Search for the cell housing the specified text and yield its (X, Y) center coordinate. 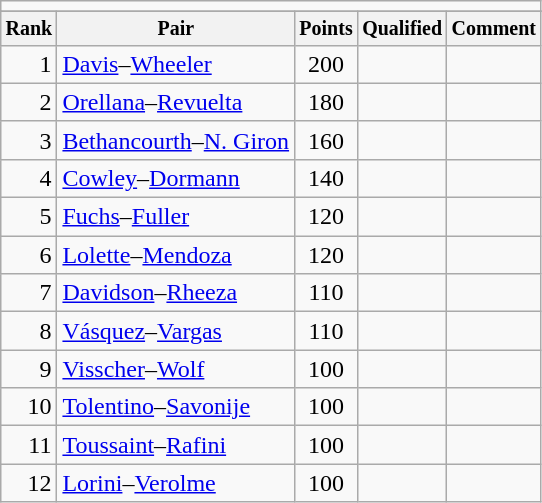
4 (29, 178)
Toussaint–Rafini (176, 445)
12 (29, 483)
Orellana–Revuelta (176, 102)
Qualified (402, 28)
Rank (29, 28)
Visscher–Wolf (176, 369)
Davidson–Rheeza (176, 293)
Fuchs–Fuller (176, 217)
7 (29, 293)
5 (29, 217)
8 (29, 331)
160 (326, 140)
11 (29, 445)
2 (29, 102)
3 (29, 140)
Bethancourth–N. Giron (176, 140)
9 (29, 369)
1 (29, 64)
Points (326, 28)
Lolette–Mendoza (176, 255)
Comment (494, 28)
Vásquez–Vargas (176, 331)
6 (29, 255)
Pair (176, 28)
Lorini–Verolme (176, 483)
180 (326, 102)
Tolentino–Savonije (176, 407)
200 (326, 64)
10 (29, 407)
140 (326, 178)
Davis–Wheeler (176, 64)
Cowley–Dormann (176, 178)
